Scan for the cell matching the given text and deliver its (X, Y) coordinate at center. 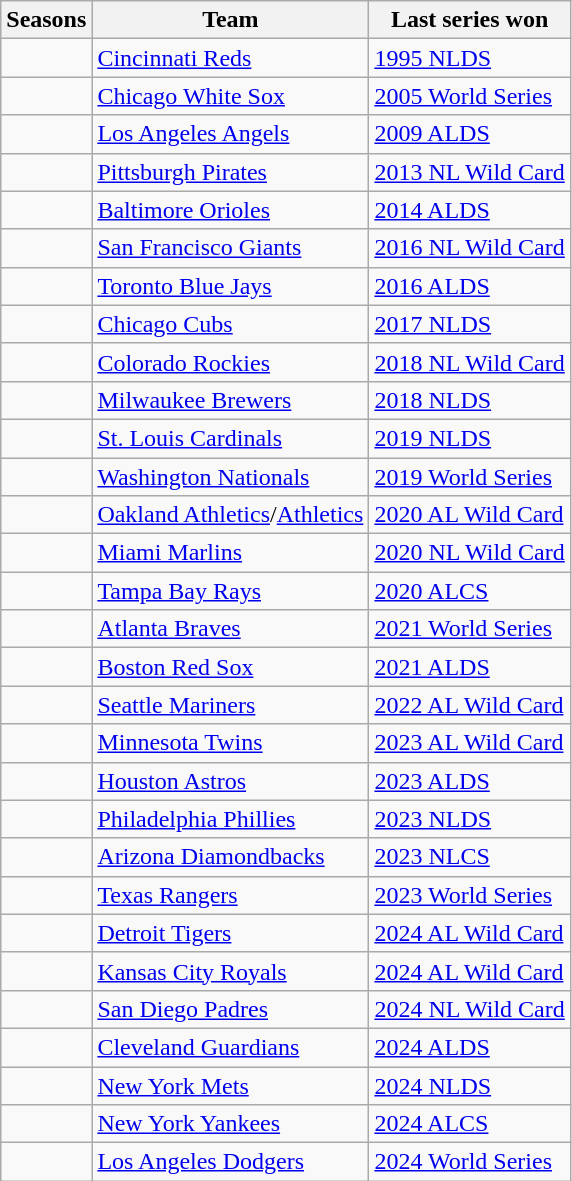
2021 ALDS (470, 667)
2013 NL Wild Card (470, 172)
Seattle Mariners (230, 705)
2024 ALDS (470, 1047)
2023 NLDS (470, 819)
2023 World Series (470, 895)
Kansas City Royals (230, 971)
2020 AL Wild Card (470, 515)
2021 World Series (470, 629)
2017 NLDS (470, 324)
Pittsburgh Pirates (230, 172)
St. Louis Cardinals (230, 438)
New York Yankees (230, 1124)
2023 NLCS (470, 857)
2024 World Series (470, 1162)
Team (230, 20)
San Diego Padres (230, 1009)
Minnesota Twins (230, 743)
Chicago White Sox (230, 96)
Last series won (470, 20)
2018 NL Wild Card (470, 362)
1995 NLDS (470, 58)
Cleveland Guardians (230, 1047)
San Francisco Giants (230, 248)
Colorado Rockies (230, 362)
Cincinnati Reds (230, 58)
Tampa Bay Rays (230, 591)
Baltimore Orioles (230, 210)
2023 ALDS (470, 781)
2016 NL Wild Card (470, 248)
Boston Red Sox (230, 667)
2005 World Series (470, 96)
2019 World Series (470, 477)
New York Mets (230, 1085)
2019 NLDS (470, 438)
2020 ALCS (470, 591)
2014 ALDS (470, 210)
Los Angeles Dodgers (230, 1162)
Milwaukee Brewers (230, 400)
2023 AL Wild Card (470, 743)
Seasons (46, 20)
2018 NLDS (470, 400)
Oakland Athletics/Athletics (230, 515)
Detroit Tigers (230, 933)
Toronto Blue Jays (230, 286)
Washington Nationals (230, 477)
Miami Marlins (230, 553)
2022 AL Wild Card (470, 705)
2024 NLDS (470, 1085)
Los Angeles Angels (230, 134)
Texas Rangers (230, 895)
2024 NL Wild Card (470, 1009)
Arizona Diamondbacks (230, 857)
Philadelphia Phillies (230, 819)
2020 NL Wild Card (470, 553)
2016 ALDS (470, 286)
2009 ALDS (470, 134)
Atlanta Braves (230, 629)
2024 ALCS (470, 1124)
Houston Astros (230, 781)
Chicago Cubs (230, 324)
